Return the (x, y) coordinate for the center point of the cell that contains the specified text.  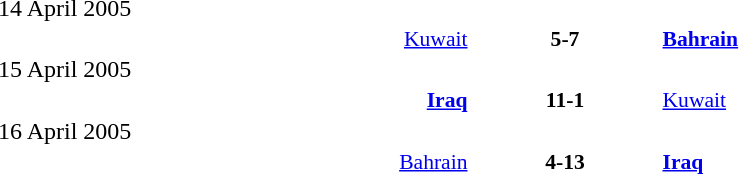
5-7 (564, 38)
11-1 (564, 100)
